Identify which cell holds the provided text, then report its (X, Y) central coordinate. 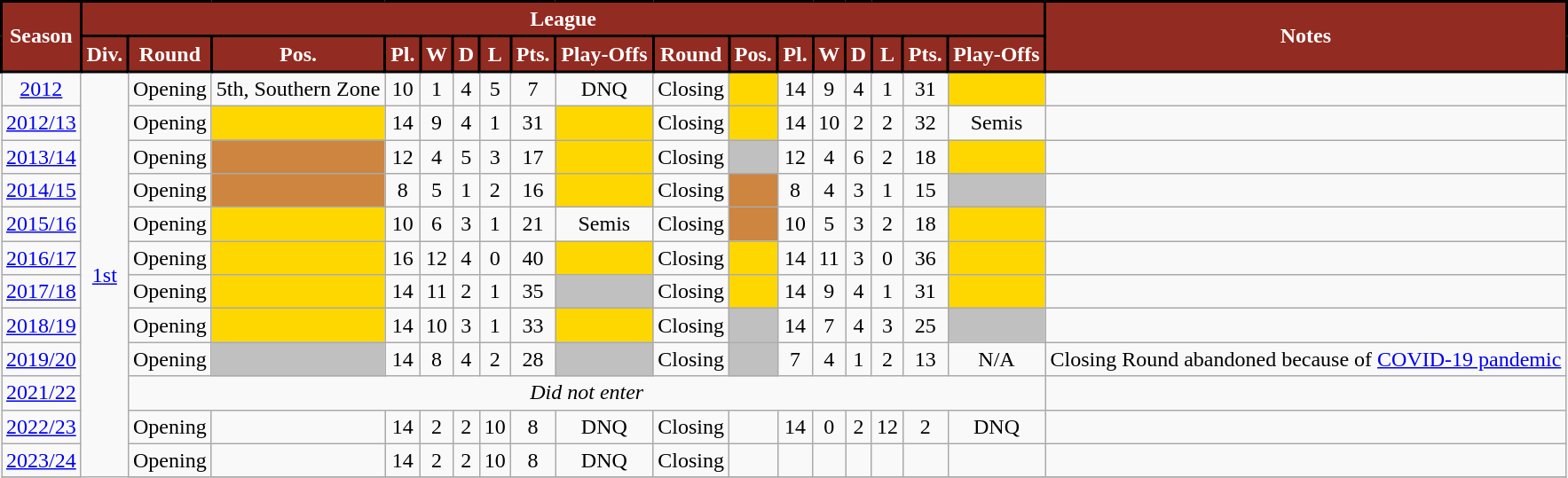
Div. (105, 54)
40 (532, 258)
Closing Round abandoned because of COVID-19 pandemic (1306, 359)
2021/22 (42, 393)
2014/15 (42, 191)
2018/19 (42, 325)
2022/23 (42, 427)
N/A (997, 359)
35 (532, 292)
2023/24 (42, 460)
1st (105, 275)
5th, Southern Zone (298, 89)
2016/17 (42, 258)
32 (926, 122)
15 (926, 191)
2012 (42, 89)
2019/20 (42, 359)
2017/18 (42, 292)
Notes (1306, 37)
33 (532, 325)
17 (532, 157)
36 (926, 258)
Season (42, 37)
2013/14 (42, 157)
28 (532, 359)
13 (926, 359)
25 (926, 325)
2012/13 (42, 122)
Did not enter (586, 393)
League (563, 20)
2015/16 (42, 224)
21 (532, 224)
